Locate the cell with the specified text and output its (x, y) center coordinate. 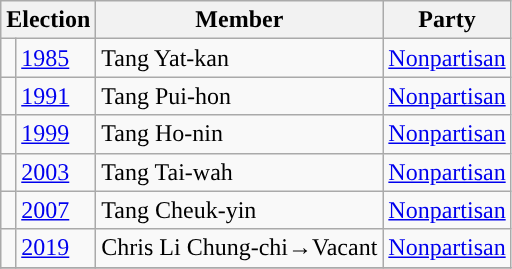
2007 (56, 210)
Chris Li Chung-chi→Vacant (240, 248)
Tang Cheuk-yin (240, 210)
Tang Tai-wah (240, 172)
2003 (56, 172)
Election (48, 20)
Member (240, 20)
Tang Pui-hon (240, 96)
Tang Yat-kan (240, 58)
Party (447, 20)
1991 (56, 96)
2019 (56, 248)
1985 (56, 58)
Tang Ho-nin (240, 134)
1999 (56, 134)
